Locate the cell with the specified text and output its [X, Y] center coordinate. 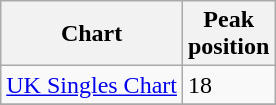
Peakposition [228, 34]
UK Singles Chart [92, 85]
Chart [92, 34]
18 [228, 85]
